Extract the (X, Y) coordinate from the center of the cell holding the provided text.  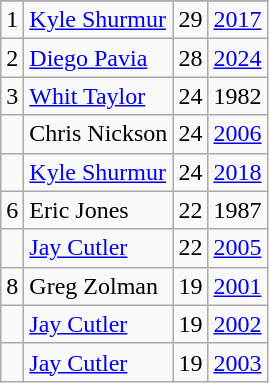
2001 (238, 286)
1982 (238, 96)
8 (12, 286)
2006 (238, 134)
6 (12, 210)
2017 (238, 20)
1987 (238, 210)
28 (190, 58)
1 (12, 20)
Eric Jones (98, 210)
2024 (238, 58)
Greg Zolman (98, 286)
2 (12, 58)
2003 (238, 362)
Whit Taylor (98, 96)
Diego Pavia (98, 58)
29 (190, 20)
2018 (238, 172)
2002 (238, 324)
3 (12, 96)
2005 (238, 248)
Chris Nickson (98, 134)
